Return (x, y) of the center of cell containing provided text 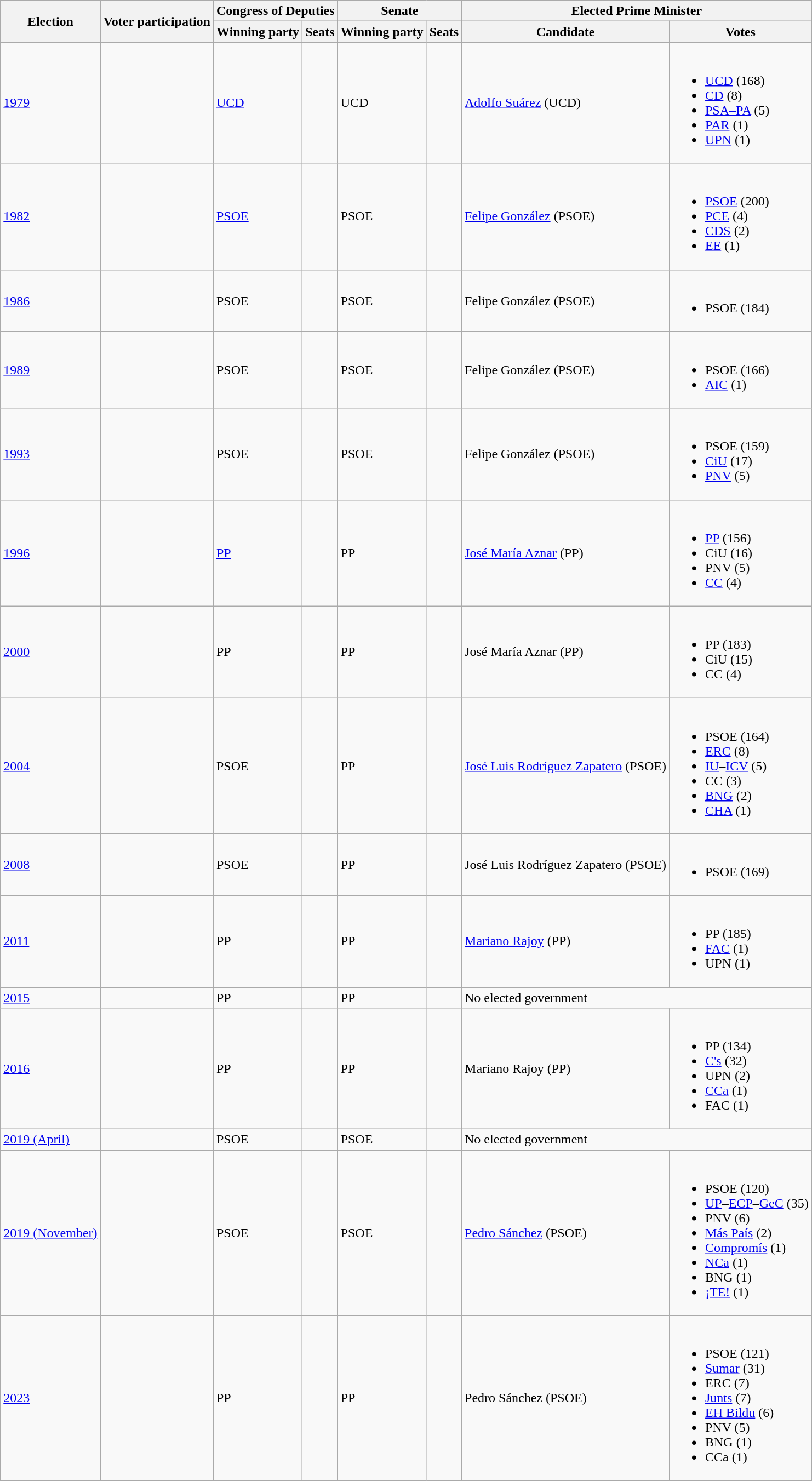
PSOE (169) (740, 865)
PP (134)C's (32)UPN (2)CCa (1)FAC (1) (740, 1068)
2023 (50, 1398)
2019 (November) (50, 1233)
Senate (399, 11)
Elected Prime Minister (637, 11)
2011 (50, 941)
2008 (50, 865)
1982 (50, 216)
2004 (50, 765)
Votes (740, 32)
2016 (50, 1068)
PSOE (159)CiU (17)PNV (5) (740, 454)
PP (185)FAC (1)UPN (1) (740, 941)
1993 (50, 454)
PSOE (121)Sumar (31)ERC (7)Junts (7)EH Bildu (6)PNV (5)BNG (1)CCa (1) (740, 1398)
Adolfo Suárez (UCD) (565, 103)
PP (156)CiU (16)PNV (5)CC (4) (740, 553)
UCD (168)CD (8)PSA–PA (5)PAR (1)UPN (1) (740, 103)
2000 (50, 652)
1989 (50, 370)
1979 (50, 103)
1986 (50, 300)
PSOE (184) (740, 300)
Congress of Deputies (275, 11)
2019 (April) (50, 1140)
PSOE (164)ERC (8)IU–ICV (5)CC (3)BNG (2)CHA (1) (740, 765)
2015 (50, 998)
PSOE (200)PCE (4)CDS (2)EE (1) (740, 216)
Election (50, 21)
PSOE (120)UP–ECP–GeC (35)PNV (6)Más País (2)Compromís (1)NCa (1)BNG (1)¡TE! (1) (740, 1233)
PP (183)CiU (15)CC (4) (740, 652)
1996 (50, 553)
Voter participation (157, 21)
PSOE (166)AIC (1) (740, 370)
Candidate (565, 32)
